Pinpoint the cell where the given text exists, returning its [X, Y] midpoint coordinate. 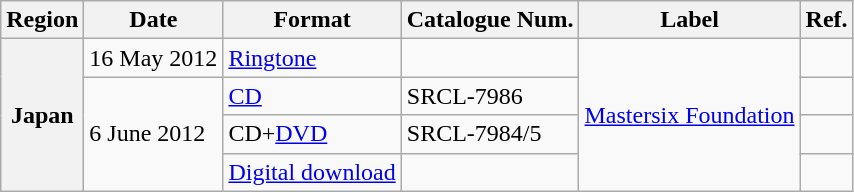
Mastersix Foundation [690, 115]
SRCL-7986 [490, 96]
Ringtone [312, 58]
CD+DVD [312, 134]
Date [154, 20]
16 May 2012 [154, 58]
Label [690, 20]
SRCL-7984/5 [490, 134]
Region [42, 20]
Format [312, 20]
Catalogue Num. [490, 20]
CD [312, 96]
6 June 2012 [154, 134]
Digital download [312, 172]
Ref. [826, 20]
Japan [42, 115]
